Find where the given text appears and provide that cell's center as (X, Y) coordinate. 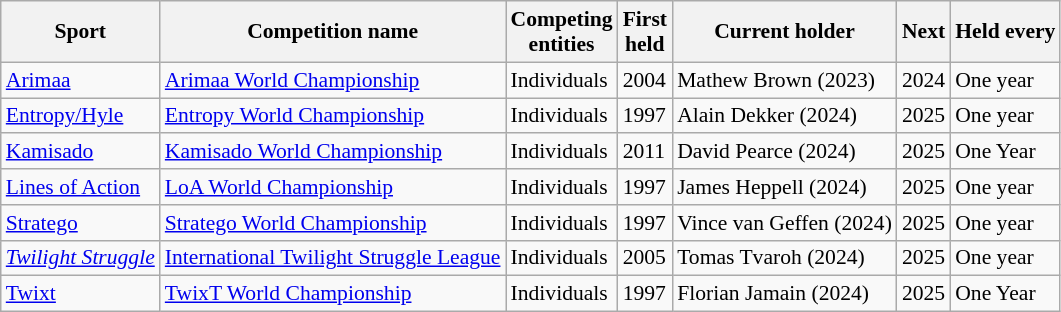
David Pearce (2024) (784, 152)
LoA World Championship (333, 187)
2004 (645, 80)
2011 (645, 152)
Twilight Struggle (80, 258)
Kamisado (80, 152)
Held every (1005, 32)
First held (645, 32)
Entropy/Hyle (80, 116)
Competing entities (562, 32)
Arimaa (80, 80)
Next (924, 32)
2005 (645, 258)
Sport (80, 32)
Vince van Geffen (2024) (784, 223)
Tomas Tvaroh (2024) (784, 258)
International Twilight Struggle League (333, 258)
Stratego (80, 223)
Lines of Action (80, 187)
Alain Dekker (2024) (784, 116)
2024 (924, 80)
Florian Jamain (2024) (784, 294)
James Heppell (2024) (784, 187)
Arimaa World Championship (333, 80)
Competition name (333, 32)
Mathew Brown (2023) (784, 80)
Entropy World Championship (333, 116)
Twixt (80, 294)
TwixT World Championship (333, 294)
Stratego World Championship (333, 223)
Current holder (784, 32)
Kamisado World Championship (333, 152)
